Output the (x, y) coordinate of the center of the cell containing the given text.  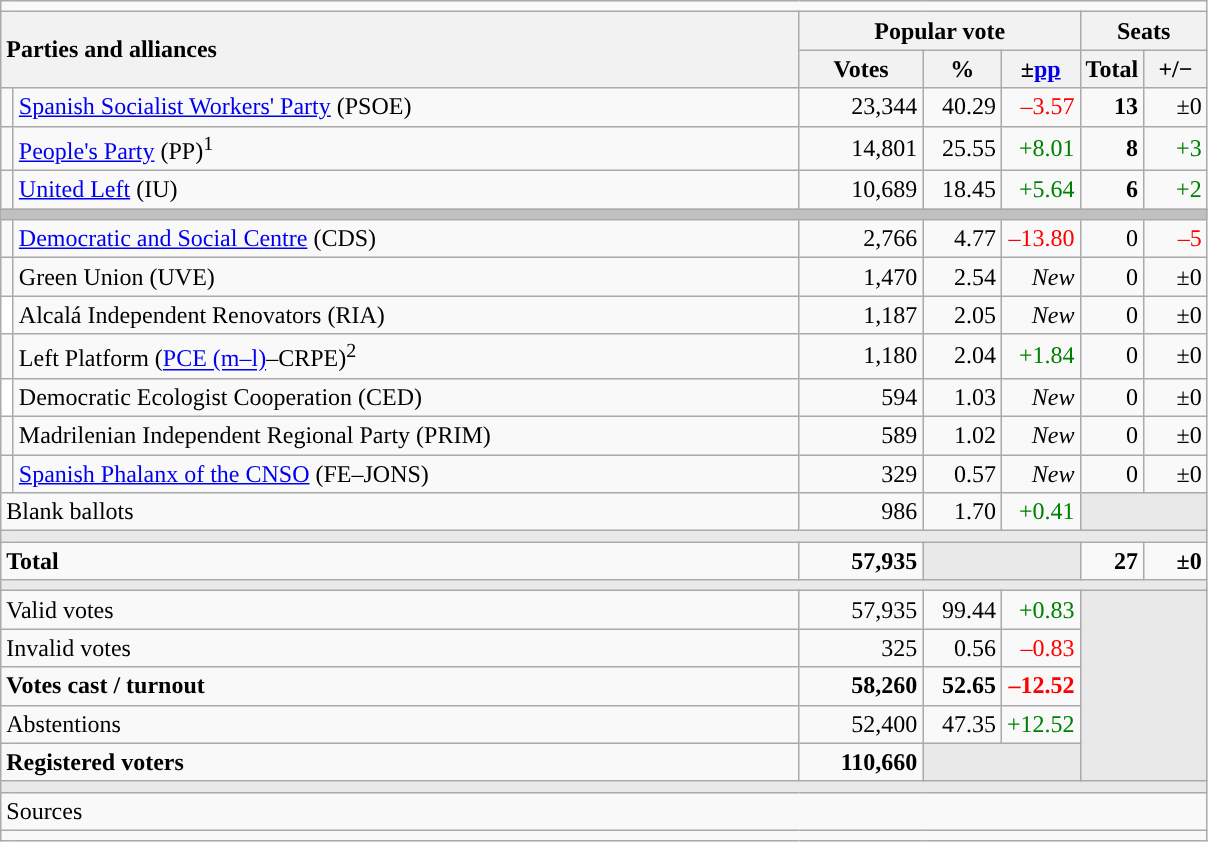
325 (861, 648)
People's Party (PP)1 (406, 148)
±pp (1040, 69)
23,344 (861, 107)
Spanish Socialist Workers' Party (PSOE) (406, 107)
+0.41 (1040, 512)
Registered voters (400, 762)
329 (861, 474)
Votes (861, 69)
1,187 (861, 315)
–0.83 (1040, 648)
40.29 (962, 107)
Green Union (UVE) (406, 277)
1,180 (861, 356)
Invalid votes (400, 648)
52,400 (861, 724)
2.05 (962, 315)
+3 (1176, 148)
0.56 (962, 648)
United Left (IU) (406, 190)
8 (1112, 148)
10,689 (861, 190)
99.44 (962, 610)
Popular vote (940, 31)
Democratic and Social Centre (CDS) (406, 239)
58,260 (861, 686)
% (962, 69)
Spanish Phalanx of the CNSO (FE–JONS) (406, 474)
52.65 (962, 686)
Parties and alliances (400, 50)
Democratic Ecologist Cooperation (CED) (406, 397)
+2 (1176, 190)
2.54 (962, 277)
1.03 (962, 397)
27 (1112, 561)
+5.64 (1040, 190)
13 (1112, 107)
2,766 (861, 239)
4.77 (962, 239)
Votes cast / turnout (400, 686)
+/− (1176, 69)
–13.80 (1040, 239)
–5 (1176, 239)
589 (861, 435)
Madrilenian Independent Regional Party (PRIM) (406, 435)
6 (1112, 190)
Valid votes (400, 610)
Blank ballots (400, 512)
Seats (1144, 31)
1.70 (962, 512)
18.45 (962, 190)
+1.84 (1040, 356)
2.04 (962, 356)
Alcalá Independent Renovators (RIA) (406, 315)
+0.83 (1040, 610)
986 (861, 512)
1.02 (962, 435)
0.57 (962, 474)
–3.57 (1040, 107)
–12.52 (1040, 686)
+12.52 (1040, 724)
47.35 (962, 724)
+8.01 (1040, 148)
Abstentions (400, 724)
110,660 (861, 762)
25.55 (962, 148)
14,801 (861, 148)
594 (861, 397)
Sources (604, 811)
1,470 (861, 277)
Left Platform (PCE (m–l)–CRPE)2 (406, 356)
